Detect which cell encompasses the target text, then output its [x, y] center coordinate. 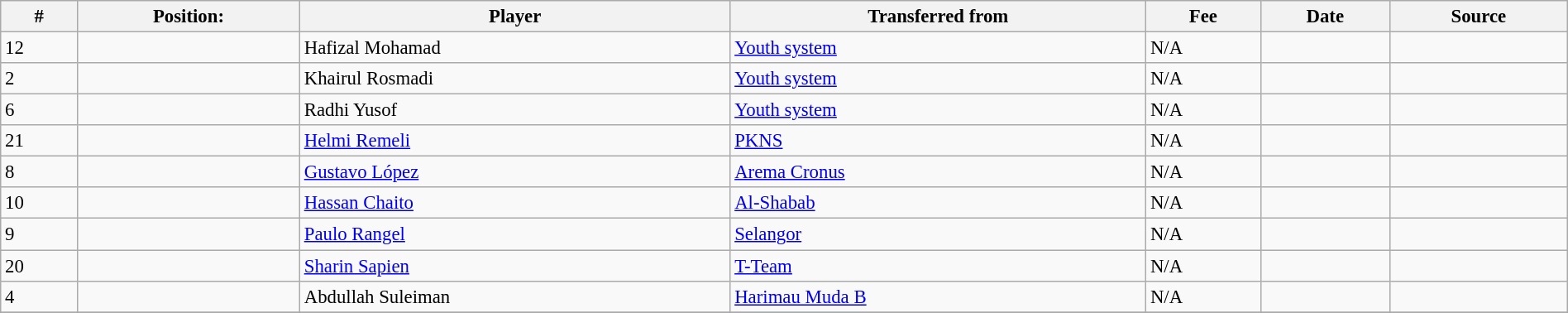
Player [514, 17]
Hafizal Mohamad [514, 48]
Harimau Muda B [938, 296]
Gustavo López [514, 172]
PKNS [938, 141]
20 [40, 266]
Date [1325, 17]
T-Team [938, 266]
Arema Cronus [938, 172]
Abdullah Suleiman [514, 296]
Fee [1204, 17]
8 [40, 172]
21 [40, 141]
6 [40, 110]
Sharin Sapien [514, 266]
Radhi Yusof [514, 110]
# [40, 17]
4 [40, 296]
Position: [189, 17]
Selangor [938, 234]
Hassan Chaito [514, 203]
2 [40, 79]
10 [40, 203]
Paulo Rangel [514, 234]
Source [1479, 17]
Helmi Remeli [514, 141]
Khairul Rosmadi [514, 79]
Al-Shabab [938, 203]
Transferred from [938, 17]
12 [40, 48]
9 [40, 234]
